Return the [x, y] coordinate for the center point of the cell that contains the specified text.  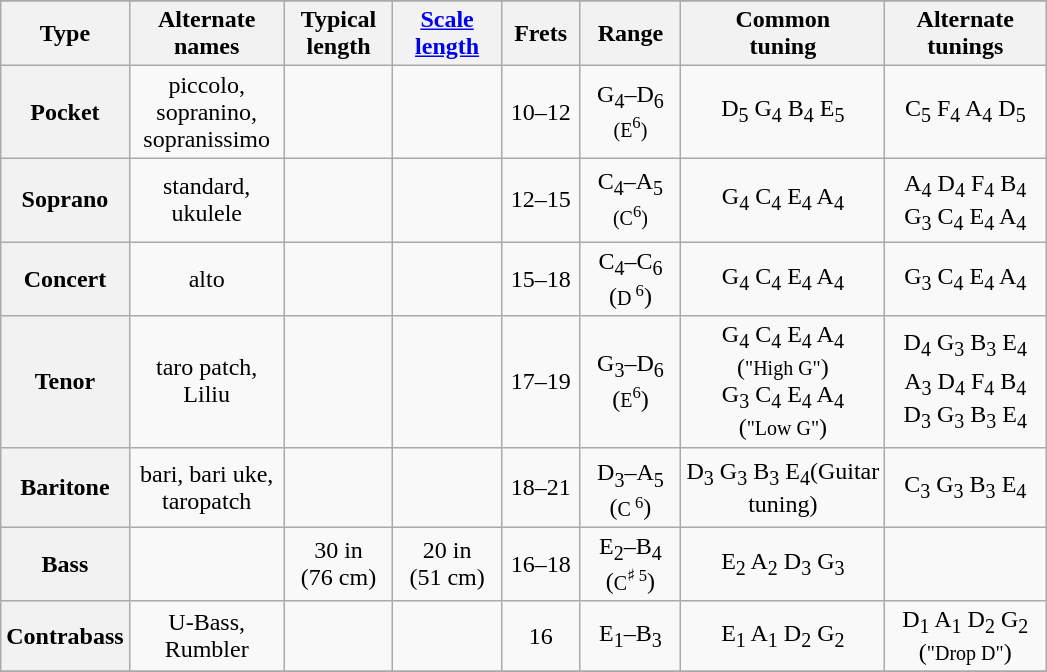
D5 G4 B4 E5 [783, 112]
A4 D4 F4 B4G3 C4 E4 A4 [966, 200]
Baritone [65, 487]
E1–B3 [630, 636]
E1 A1 D2 G2 [783, 636]
Typicallength [338, 34]
D1 A1 D2 G2 ("Drop D") [966, 636]
16 [540, 636]
G3–D6 (E6) [630, 381]
Soprano [65, 200]
Frets [540, 34]
Type [65, 34]
alto [206, 279]
17–19 [540, 381]
Alternatenames [206, 34]
12–15 [540, 200]
D3 G3 B3 E4(Guitar tuning) [783, 487]
piccolo, sopranino, sopranissimo [206, 112]
D4 G3 B3 E4A3 D4 F4 B4D3 G3 B3 E4 [966, 381]
C4–C6 (D 6) [630, 279]
Commontuning [783, 34]
C5 F4 A4 D5 [966, 112]
bari, bari uke, taropatch [206, 487]
30 in(76 cm) [338, 564]
Bass [65, 564]
D3–A5 (C 6) [630, 487]
G3 C4 E4 A4 [966, 279]
G4 C4 E4 A4 ("High G")G3 C4 E4 A4 ("Low G") [783, 381]
C4–A5 (C6) [630, 200]
Pocket [65, 112]
Range [630, 34]
E2 A2 D3 G3 [783, 564]
Tenor [65, 381]
G4–D6 (E6) [630, 112]
18–21 [540, 487]
E2–B4(C♯ 5) [630, 564]
standard, ukulele [206, 200]
Alternatetunings [966, 34]
Concert [65, 279]
U-Bass, Rumbler [206, 636]
Contrabass [65, 636]
C3 G3 B3 E4 [966, 487]
Scale length [448, 34]
taro patch, Liliu [206, 381]
15–18 [540, 279]
16–18 [540, 564]
20 in(51 cm) [448, 564]
10–12 [540, 112]
